Return (X, Y) of the center of cell containing provided text 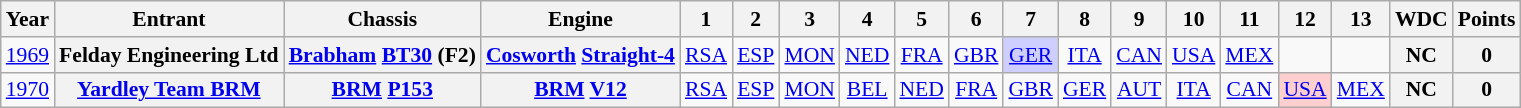
2 (756, 19)
Entrant (169, 19)
Felday Engineering Ltd (169, 55)
3 (810, 19)
BEL (867, 90)
Brabham BT30 (F2) (382, 55)
1969 (28, 55)
BRM V12 (580, 90)
Yardley Team BRM (169, 90)
12 (1304, 19)
Cosworth Straight-4 (580, 55)
Engine (580, 19)
BRM P153 (382, 90)
8 (1084, 19)
1 (706, 19)
Points (1487, 19)
WDC (1422, 19)
AUT (1139, 90)
5 (921, 19)
7 (1030, 19)
11 (1249, 19)
13 (1361, 19)
6 (976, 19)
10 (1194, 19)
4 (867, 19)
Year (28, 19)
Chassis (382, 19)
9 (1139, 19)
1970 (28, 90)
